Provide the [x, y] coordinate of the cell's center where the given text is located.  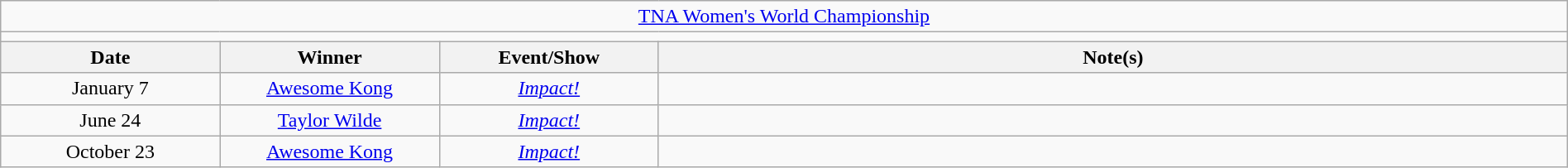
TNA Women's World Championship [784, 17]
Taylor Wilde [329, 120]
Note(s) [1113, 57]
Event/Show [549, 57]
October 23 [111, 151]
Date [111, 57]
Winner [329, 57]
June 24 [111, 120]
January 7 [111, 89]
